Search for the cell housing the specified text and yield its [x, y] center coordinate. 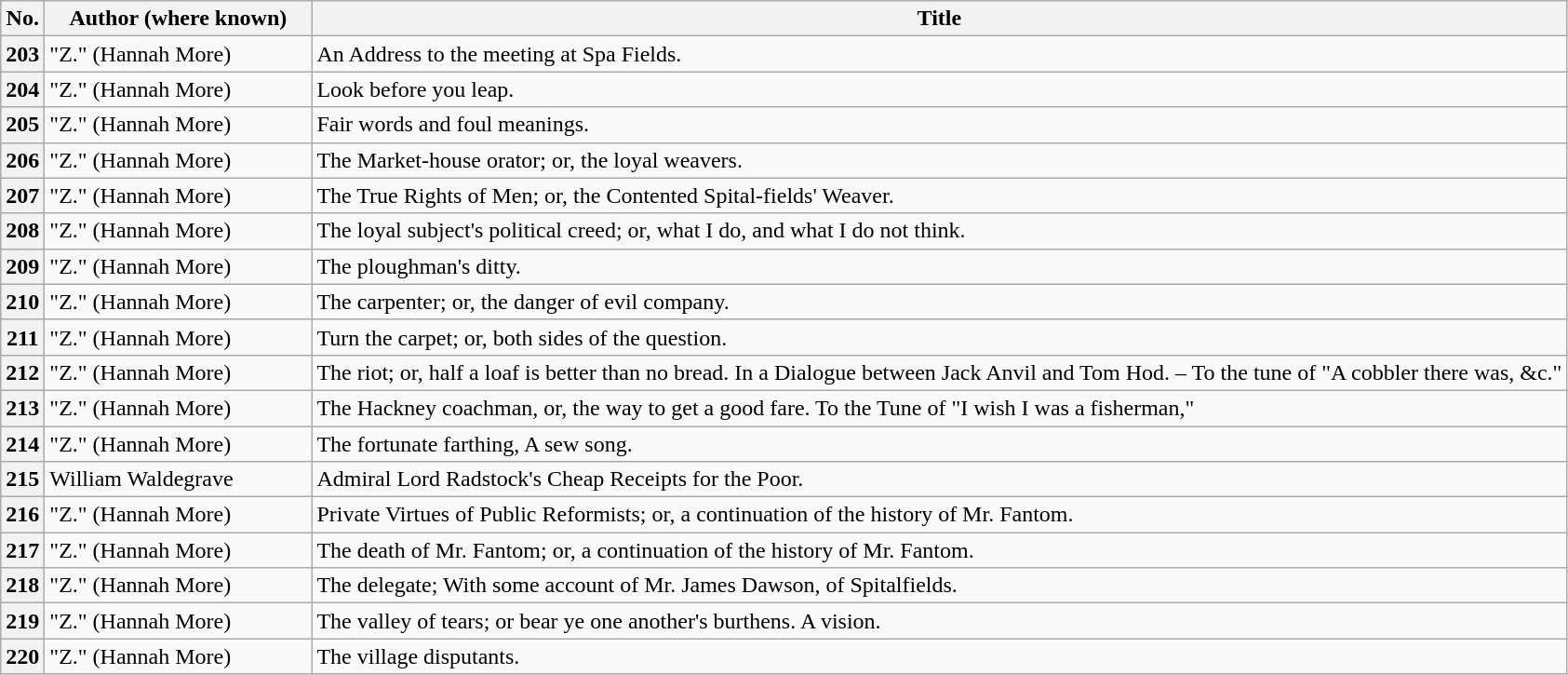
The True Rights of Men; or, the Contented Spital-fields' Weaver. [940, 196]
Look before you leap. [940, 89]
206 [22, 160]
Turn the carpet; or, both sides of the question. [940, 337]
211 [22, 337]
The Hackney coachman, or, the way to get a good fare. To the Tune of "I wish I was a fisherman," [940, 408]
The Market-house orator; or, the loyal weavers. [940, 160]
213 [22, 408]
212 [22, 372]
Author (where known) [179, 19]
216 [22, 515]
208 [22, 231]
Fair words and foul meanings. [940, 125]
The village disputants. [940, 656]
Title [940, 19]
217 [22, 550]
215 [22, 479]
210 [22, 302]
204 [22, 89]
218 [22, 586]
William Waldegrave [179, 479]
The fortunate farthing, A sew song. [940, 444]
No. [22, 19]
205 [22, 125]
220 [22, 656]
An Address to the meeting at Spa Fields. [940, 54]
The ploughman's ditty. [940, 266]
The loyal subject's political creed; or, what I do, and what I do not think. [940, 231]
The delegate; With some account of Mr. James Dawson, of Spitalfields. [940, 586]
219 [22, 621]
The death of Mr. Fantom; or, a continuation of the history of Mr. Fantom. [940, 550]
214 [22, 444]
The valley of tears; or bear ye one another's burthens. A vision. [940, 621]
203 [22, 54]
Admiral Lord Radstock's Cheap Receipts for the Poor. [940, 479]
Private Virtues of Public Reformists; or, a continuation of the history of Mr. Fantom. [940, 515]
The riot; or, half a loaf is better than no bread. In a Dialogue between Jack Anvil and Tom Hod. – To the tune of "A cobbler there was, &c." [940, 372]
The carpenter; or, the danger of evil company. [940, 302]
209 [22, 266]
207 [22, 196]
